Capture the cell that displays the provided text and extract its [x, y] central coordinate. 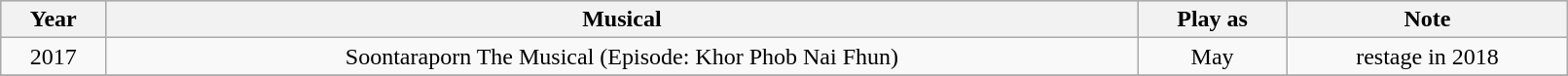
Soontaraporn The Musical (Episode: Khor Phob Nai Fhun) [622, 57]
May [1213, 57]
Note [1427, 19]
restage in 2018 [1427, 57]
Musical [622, 19]
Year [54, 19]
2017 [54, 57]
Play as [1213, 19]
